Locate the cell with the specified text and output its [x, y] center coordinate. 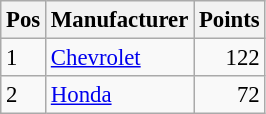
Honda [120, 95]
2 [24, 95]
Points [230, 20]
72 [230, 95]
Manufacturer [120, 20]
1 [24, 58]
Chevrolet [120, 58]
122 [230, 58]
Pos [24, 20]
